Return [X, Y] of the center of cell containing provided text 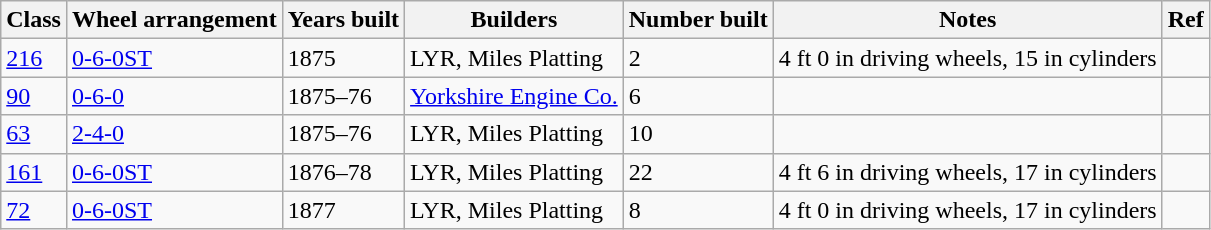
90 [34, 96]
4 ft 6 in driving wheels, 17 in cylinders [968, 172]
1876–78 [343, 172]
6 [698, 96]
Ref [1186, 20]
8 [698, 210]
72 [34, 210]
2 [698, 58]
10 [698, 134]
2-4-0 [174, 134]
Yorkshire Engine Co. [514, 96]
Wheel arrangement [174, 20]
4 ft 0 in driving wheels, 15 in cylinders [968, 58]
22 [698, 172]
Class [34, 20]
1877 [343, 210]
0-6-0 [174, 96]
216 [34, 58]
4 ft 0 in driving wheels, 17 in cylinders [968, 210]
161 [34, 172]
Number built [698, 20]
1875 [343, 58]
Years built [343, 20]
Builders [514, 20]
Notes [968, 20]
63 [34, 134]
